Locate the cell with the specified text and output its [x, y] center coordinate. 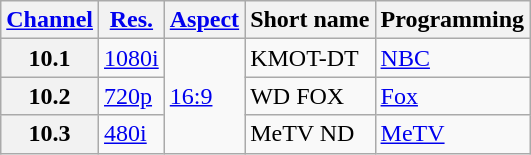
Programming [452, 20]
MeTV [452, 134]
Channel [50, 20]
Res. [132, 20]
WD FOX [310, 96]
10.1 [50, 58]
16:9 [204, 96]
NBC [452, 58]
480i [132, 134]
10.2 [50, 96]
1080i [132, 58]
720p [132, 96]
Aspect [204, 20]
MeTV ND [310, 134]
Fox [452, 96]
10.3 [50, 134]
KMOT-DT [310, 58]
Short name [310, 20]
